Identify which cell holds the provided text, then report its [X, Y] central coordinate. 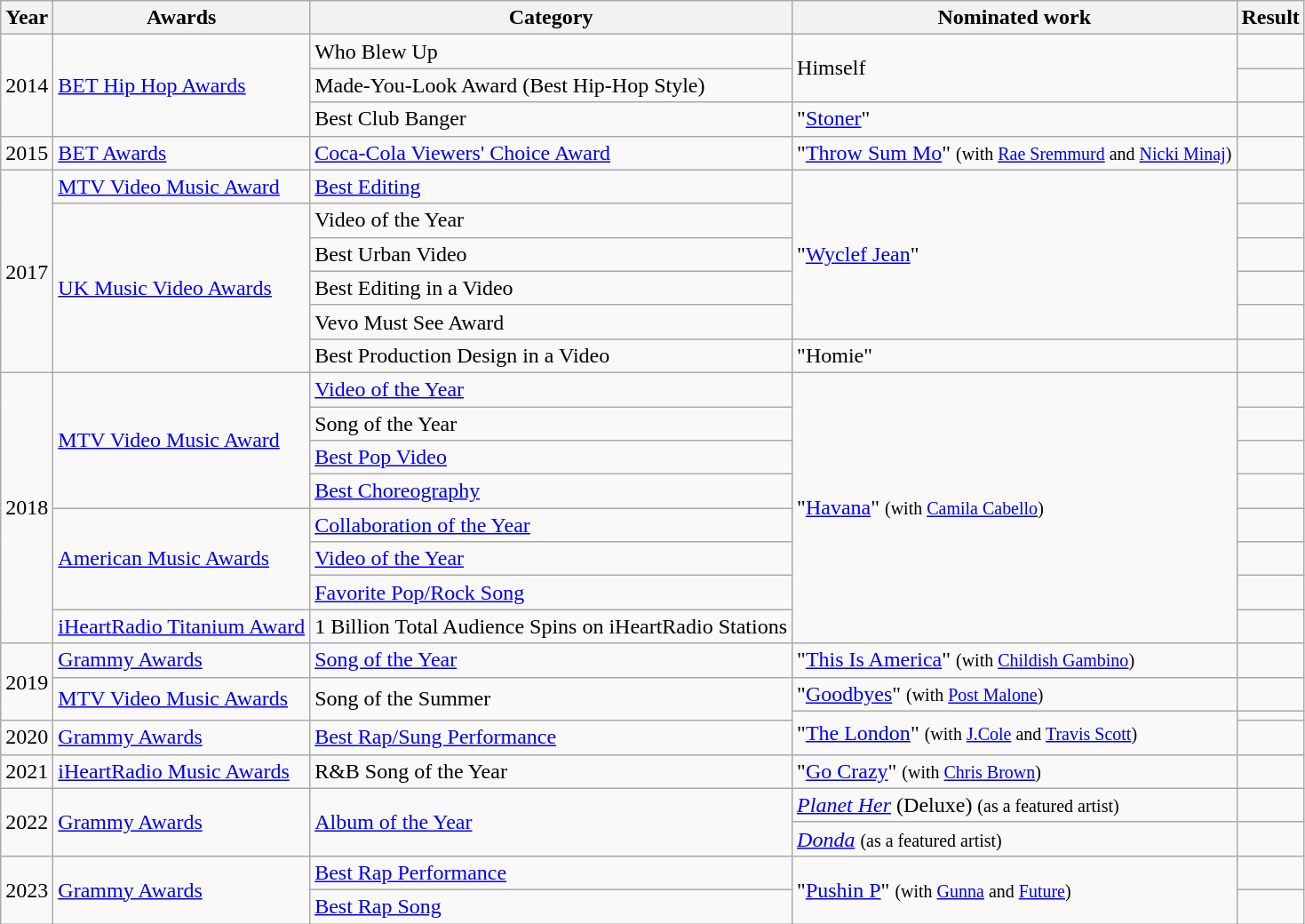
2015 [27, 153]
iHeartRadio Titanium Award [181, 626]
Nominated work [1015, 18]
"Throw Sum Mo" (with Rae Sremmurd and Nicki Minaj) [1015, 153]
Best Choreography [551, 491]
UK Music Video Awards [181, 288]
American Music Awards [181, 559]
2021 [27, 771]
1 Billion Total Audience Spins on iHeartRadio Stations [551, 626]
MTV Video Music Awards [181, 698]
Best Editing [551, 187]
Who Blew Up [551, 52]
iHeartRadio Music Awards [181, 771]
Result [1270, 18]
2019 [27, 682]
Collaboration of the Year [551, 525]
Year [27, 18]
"Havana" (with Camila Cabello) [1015, 507]
Category [551, 18]
Best Rap/Sung Performance [551, 737]
Himself [1015, 68]
2022 [27, 822]
Planet Her (Deluxe) (as a featured artist) [1015, 805]
Best Pop Video [551, 458]
"Pushin P" (with Gunna and Future) [1015, 889]
R&B Song of the Year [551, 771]
"Stoner" [1015, 119]
"The London" (with J.Cole and Travis Scott) [1015, 732]
Favorite Pop/Rock Song [551, 593]
Best Editing in a Video [551, 288]
Best Rap Song [551, 906]
Best Rap Performance [551, 872]
Best Club Banger [551, 119]
2017 [27, 271]
Made-You-Look Award (Best Hip-Hop Style) [551, 85]
BET Hip Hop Awards [181, 85]
Donda (as a featured artist) [1015, 839]
Song of the Summer [551, 698]
"Homie" [1015, 355]
"Go Crazy" (with Chris Brown) [1015, 771]
Vevo Must See Award [551, 322]
Awards [181, 18]
BET Awards [181, 153]
2018 [27, 507]
2014 [27, 85]
Coca-Cola Viewers' Choice Award [551, 153]
Best Production Design in a Video [551, 355]
2020 [27, 737]
"Goodbyes" (with Post Malone) [1015, 694]
Album of the Year [551, 822]
Best Urban Video [551, 254]
"This Is America" (with Childish Gambino) [1015, 660]
2023 [27, 889]
"Wyclef Jean" [1015, 254]
